Locate the cell with the specified text and output its (x, y) center coordinate. 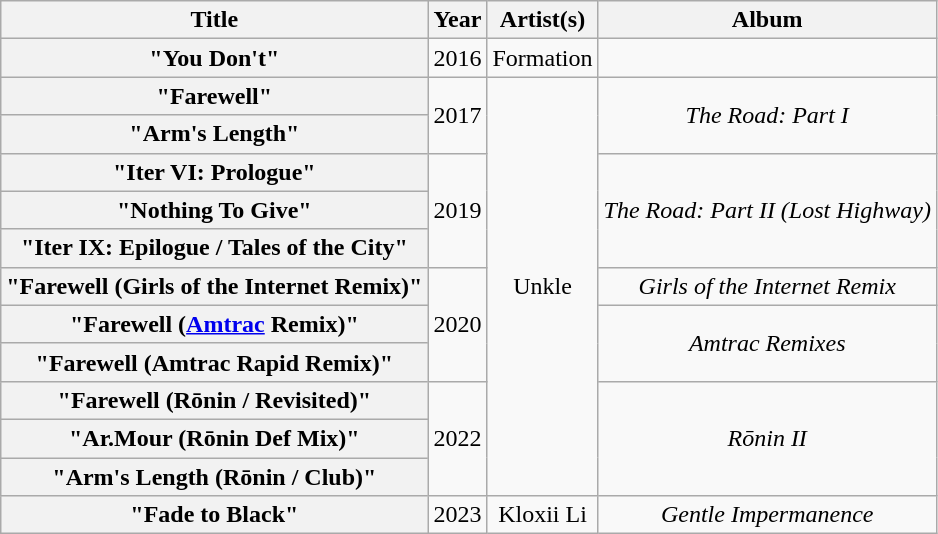
Year (458, 20)
"Farewell (Rōnin / Revisited)" (214, 400)
"Iter VI: Prologue" (214, 172)
Formation (542, 58)
"Fade to Black" (214, 515)
The Road: Part I (767, 115)
2017 (458, 115)
Unkle (542, 286)
Album (767, 20)
Gentle Impermanence (767, 515)
2019 (458, 210)
"Farewell (Girls of the Internet Remix)" (214, 286)
2022 (458, 438)
2020 (458, 324)
2023 (458, 515)
"Iter IX: Epilogue / Tales of the City" (214, 248)
Rōnin II (767, 438)
2016 (458, 58)
Title (214, 20)
Girls of the Internet Remix (767, 286)
Artist(s) (542, 20)
"Arm's Length" (214, 134)
Amtrac Remixes (767, 343)
"Arm's Length (Rōnin / Club)" (214, 477)
"You Don't" (214, 58)
The Road: Part II (Lost Highway) (767, 210)
"Nothing To Give" (214, 210)
"Ar.Mour (Rōnin Def Mix)" (214, 438)
"Farewell" (214, 96)
Kloxii Li (542, 515)
"Farewell (Amtrac Rapid Remix)" (214, 362)
"Farewell (Amtrac Remix)" (214, 324)
